Scan for the cell matching the given text and deliver its [X, Y] coordinate at center. 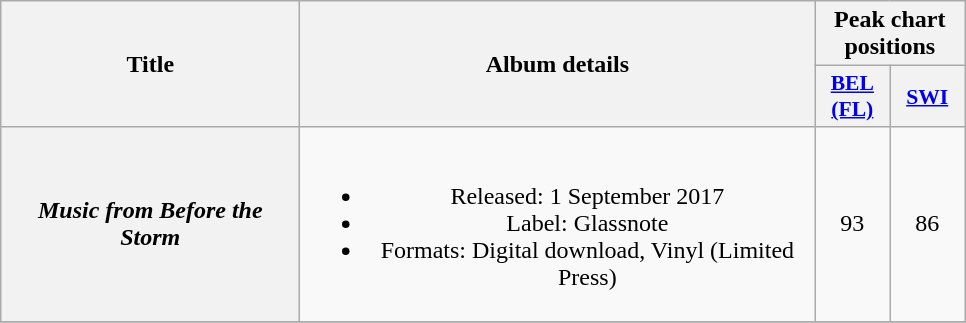
SWI [928, 96]
86 [928, 224]
Released: 1 September 2017Label: GlassnoteFormats: Digital download, Vinyl (Limited Press) [558, 224]
Music from Before the Storm [150, 224]
Album details [558, 64]
Title [150, 64]
93 [852, 224]
BEL (FL) [852, 96]
Peak chart positions [890, 34]
